Output the [X, Y] coordinate of the center of the cell containing the given text.  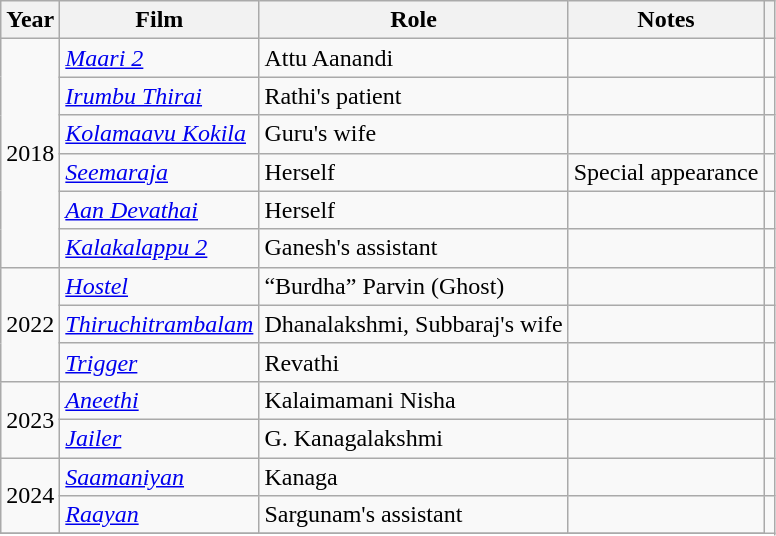
Saamaniyan [160, 477]
Kolamaavu Kokila [160, 134]
Seemaraja [160, 172]
Thiruchitrambalam [160, 324]
Film [160, 20]
Dhanalakshmi, Subbaraj's wife [414, 324]
Hostel [160, 286]
Aneethi [160, 400]
“Burdha” Parvin (Ghost) [414, 286]
2022 [30, 324]
Jailer [160, 438]
Irumbu Thirai [160, 96]
Aan Devathai [160, 210]
Sargunam's assistant [414, 515]
Year [30, 20]
Kanaga [414, 477]
2024 [30, 496]
Raayan [160, 515]
Notes [666, 20]
Special appearance [666, 172]
Maari 2 [160, 58]
Revathi [414, 362]
Kalaimamani Nisha [414, 400]
Guru's wife [414, 134]
2023 [30, 419]
Ganesh's assistant [414, 248]
Attu Aanandi [414, 58]
Rathi's patient [414, 96]
G. Kanagalakshmi [414, 438]
Kalakalappu 2 [160, 248]
Trigger [160, 362]
2018 [30, 153]
Role [414, 20]
